Return (x, y) of the center of cell containing provided text 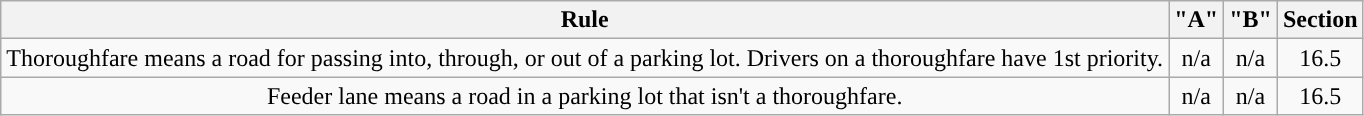
Feeder lane means a road in a parking lot that isn't a thoroughfare. (585, 96)
Section (1320, 20)
"A" (1196, 20)
Rule (585, 20)
Thoroughfare means a road for passing into, through, or out of a parking lot. Drivers on a thoroughfare have 1st priority. (585, 58)
"B" (1251, 20)
